Output the (X, Y) coordinate of the center of the cell containing the given text.  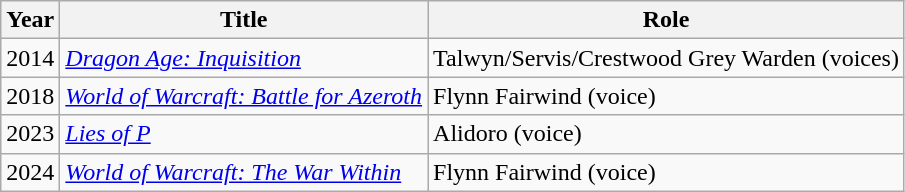
2024 (30, 172)
World of Warcraft: Battle for Azeroth (244, 96)
Title (244, 20)
2014 (30, 58)
2018 (30, 96)
Dragon Age: Inquisition (244, 58)
2023 (30, 134)
Alidoro (voice) (666, 134)
Year (30, 20)
Talwyn/Servis/Crestwood Grey Warden (voices) (666, 58)
Lies of P (244, 134)
Role (666, 20)
World of Warcraft: The War Within (244, 172)
